Scan for the cell matching the given text and deliver its [x, y] coordinate at center. 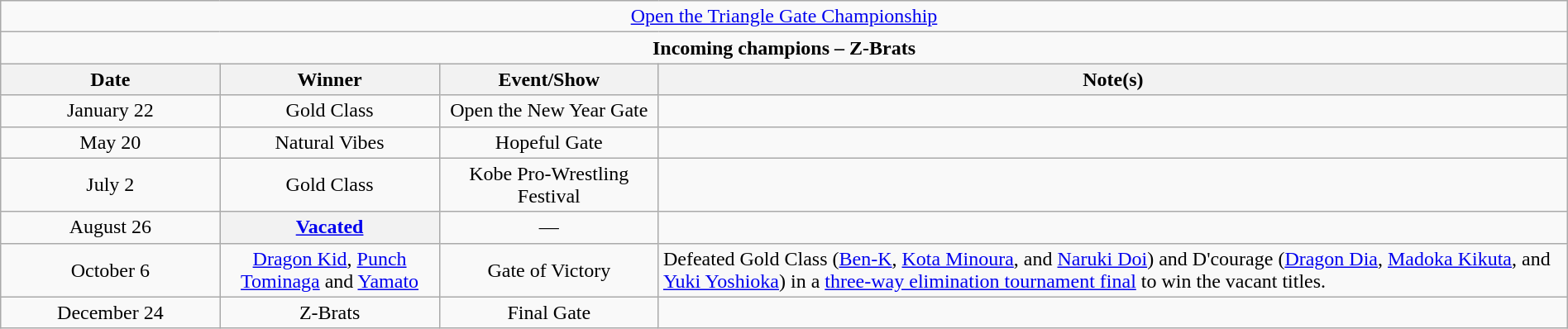
Natural Vibes [329, 142]
Note(s) [1113, 79]
Date [111, 79]
Gate of Victory [549, 269]
Final Gate [549, 312]
July 2 [111, 185]
Z-Brats [329, 312]
December 24 [111, 312]
Open the Triangle Gate Championship [784, 17]
Winner [329, 79]
— [549, 227]
August 26 [111, 227]
Incoming champions – Z-Brats [784, 48]
Vacated [329, 227]
Dragon Kid, Punch Tominaga and Yamato [329, 269]
October 6 [111, 269]
May 20 [111, 142]
January 22 [111, 111]
Kobe Pro-Wrestling Festival [549, 185]
Open the New Year Gate [549, 111]
Hopeful Gate [549, 142]
Event/Show [549, 79]
